Provide the (x, y) coordinate of the cell's center where the given text is located.  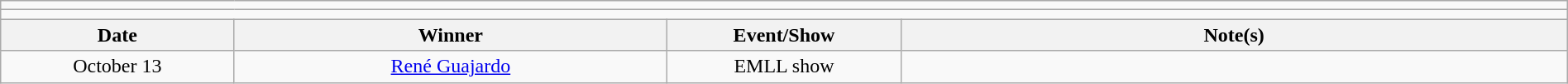
October 13 (117, 67)
Winner (451, 35)
René Guajardo (451, 67)
Event/Show (784, 35)
Date (117, 35)
Note(s) (1234, 35)
EMLL show (784, 67)
